Provide the (x, y) coordinate of the cell's center where the given text is located.  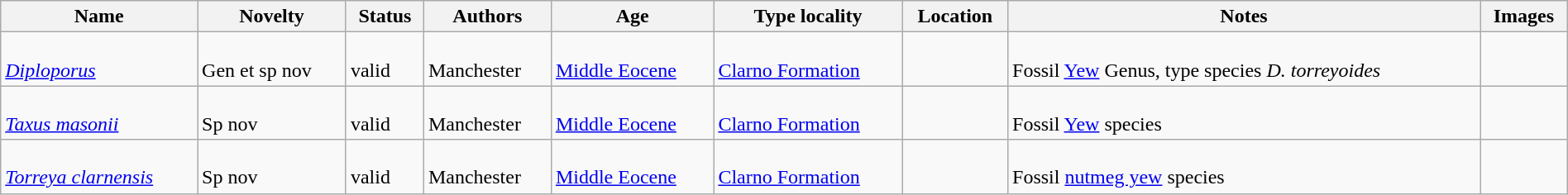
Notes (1244, 17)
Fossil Yew Genus, type species D. torreyoides (1244, 59)
Fossil nutmeg yew species (1244, 167)
Torreya clarnensis (99, 167)
Status (385, 17)
Images (1524, 17)
Location (954, 17)
Name (99, 17)
Diploporus (99, 59)
Authors (487, 17)
Taxus masonii (99, 112)
Type locality (808, 17)
Gen et sp nov (272, 59)
Fossil Yew species (1244, 112)
Novelty (272, 17)
Age (632, 17)
